Detect which cell encompasses the target text, then output its (x, y) center coordinate. 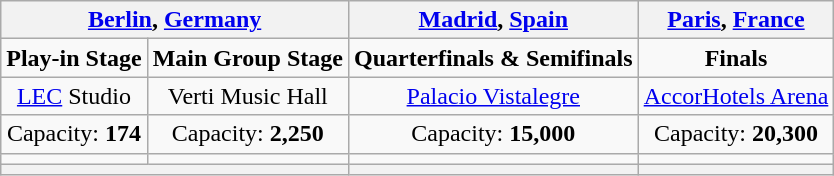
Madrid, Spain (493, 20)
Capacity: 15,000 (493, 134)
Berlin, Germany (175, 20)
AccorHotels Arena (736, 96)
Play-in Stage (74, 58)
Palacio Vistalegre (493, 96)
Finals (736, 58)
LEC Studio (74, 96)
Capacity: 20,300 (736, 134)
Main Group Stage (248, 58)
Paris, France (736, 20)
Verti Music Hall (248, 96)
Capacity: 2,250 (248, 134)
Capacity: 174 (74, 134)
Quarterfinals & Semifinals (493, 58)
